Capture the cell that displays the provided text and extract its (X, Y) central coordinate. 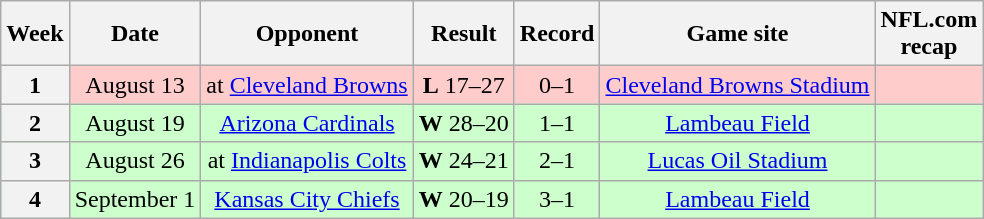
Record (557, 34)
1–1 (557, 123)
Cleveland Browns Stadium (738, 85)
3–1 (557, 199)
August 19 (135, 123)
2–1 (557, 161)
L 17–27 (464, 85)
Week (35, 34)
August 26 (135, 161)
Game site (738, 34)
at Cleveland Browns (307, 85)
2 (35, 123)
1 (35, 85)
Lucas Oil Stadium (738, 161)
NFL.comrecap (929, 34)
Date (135, 34)
Arizona Cardinals (307, 123)
4 (35, 199)
3 (35, 161)
Result (464, 34)
August 13 (135, 85)
W 28–20 (464, 123)
Opponent (307, 34)
Kansas City Chiefs (307, 199)
September 1 (135, 199)
at Indianapolis Colts (307, 161)
W 24–21 (464, 161)
0–1 (557, 85)
W 20–19 (464, 199)
